Search for the cell housing the specified text and yield its [X, Y] center coordinate. 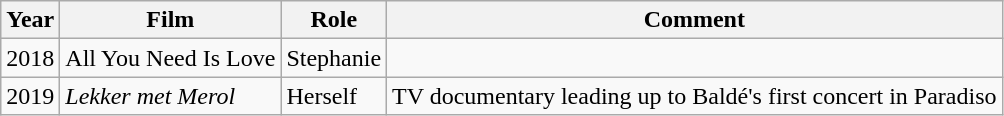
Lekker met Merol [170, 96]
Herself [334, 96]
Film [170, 20]
Role [334, 20]
All You Need Is Love [170, 58]
Stephanie [334, 58]
2018 [30, 58]
Comment [694, 20]
2019 [30, 96]
Year [30, 20]
TV documentary leading up to Baldé's first concert in Paradiso [694, 96]
